Extract the (x, y) coordinate from the center of the cell holding the provided text.  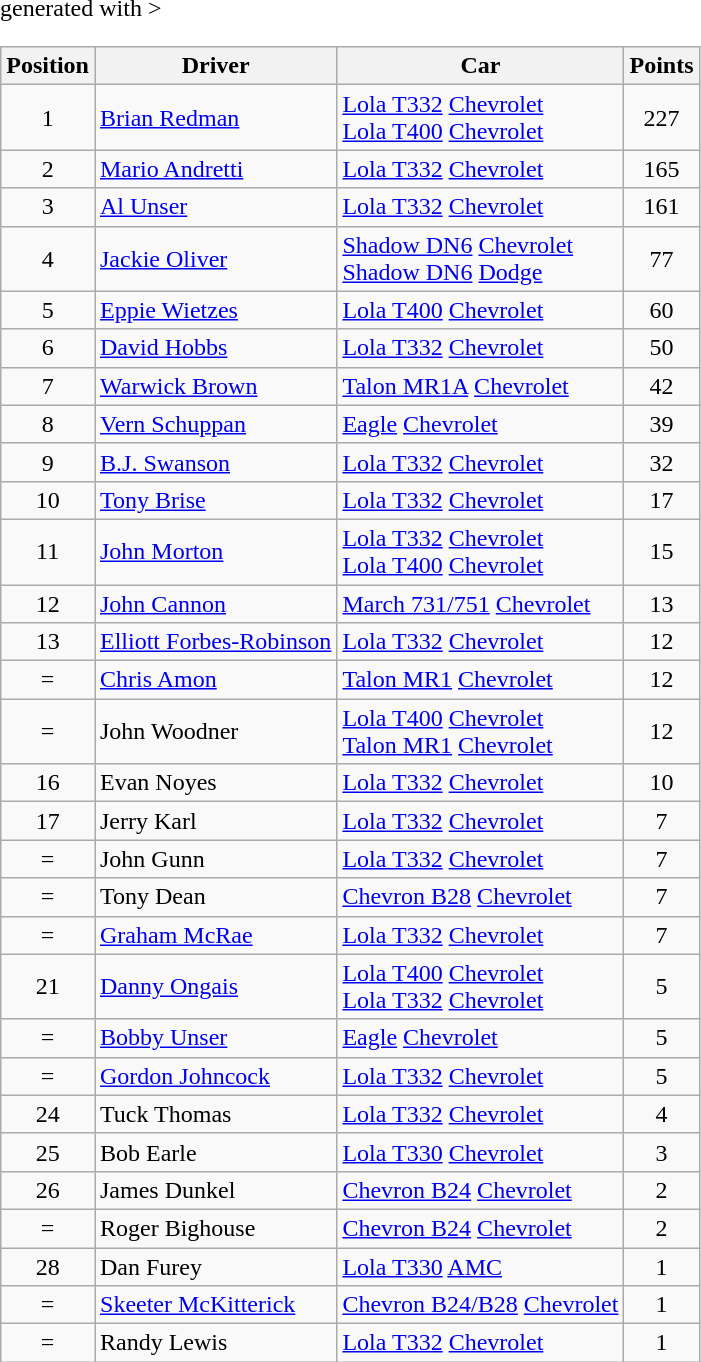
21 (48, 986)
Gordon Johncock (215, 1076)
Driver (215, 66)
26 (48, 1190)
Lola T400 Chevrolet Lola T332 Chevrolet (480, 986)
Lola T330 AMC (480, 1267)
16 (48, 783)
Position (48, 66)
Elliott Forbes-Robinson (215, 642)
Randy Lewis (215, 1343)
Talon MR1A Chevrolet (480, 386)
42 (662, 386)
Bob Earle (215, 1152)
Chevron B28 Chevrolet (480, 897)
John Woodner (215, 732)
161 (662, 207)
Lola T330 Chevrolet (480, 1152)
Tony Brise (215, 500)
Dan Furey (215, 1267)
Shadow DN6 Chevrolet Shadow DN6 Dodge (480, 258)
25 (48, 1152)
March 731/751 Chevrolet (480, 603)
Brian Redman (215, 118)
227 (662, 118)
Talon MR1 Chevrolet (480, 680)
77 (662, 258)
Chevron B24/B28 Chevrolet (480, 1305)
165 (662, 169)
9 (48, 462)
Car (480, 66)
B.J. Swanson (215, 462)
6 (48, 348)
David Hobbs (215, 348)
John Gunn (215, 859)
Bobby Unser (215, 1038)
15 (662, 552)
32 (662, 462)
John Morton (215, 552)
Lola T400 Chevrolet Talon MR1 Chevrolet (480, 732)
Jerry Karl (215, 821)
Evan Noyes (215, 783)
11 (48, 552)
Tuck Thomas (215, 1114)
Vern Schuppan (215, 424)
Graham McRae (215, 935)
Chris Amon (215, 680)
Roger Bighouse (215, 1228)
Skeeter McKitterick (215, 1305)
Jackie Oliver (215, 258)
60 (662, 310)
Lola T400 Chevrolet (480, 310)
Mario Andretti (215, 169)
39 (662, 424)
Points (662, 66)
John Cannon (215, 603)
24 (48, 1114)
James Dunkel (215, 1190)
Tony Dean (215, 897)
28 (48, 1267)
Al Unser (215, 207)
50 (662, 348)
Danny Ongais (215, 986)
Warwick Brown (215, 386)
8 (48, 424)
Eppie Wietzes (215, 310)
